Locate the cell with the specified text and output its [X, Y] center coordinate. 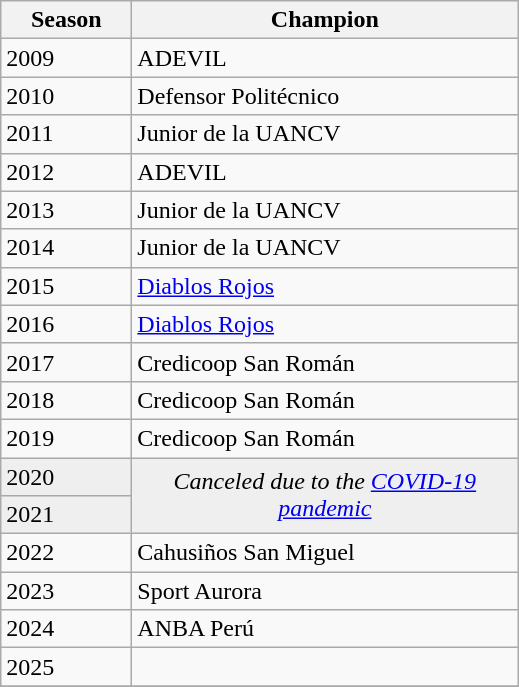
Defensor Politécnico [325, 96]
2021 [66, 515]
2010 [66, 96]
2015 [66, 286]
Canceled due to the COVID-19 pandemic [325, 496]
2019 [66, 438]
Sport Aurora [325, 591]
2013 [66, 210]
2014 [66, 248]
Champion [325, 20]
2022 [66, 553]
2012 [66, 172]
2018 [66, 400]
Season [66, 20]
2009 [66, 58]
ANBA Perú [325, 629]
2011 [66, 134]
2017 [66, 362]
2024 [66, 629]
2016 [66, 324]
2020 [66, 477]
2025 [66, 667]
Cahusiños San Miguel [325, 553]
2023 [66, 591]
